Extract the (X, Y) coordinate from the center of the cell holding the provided text.  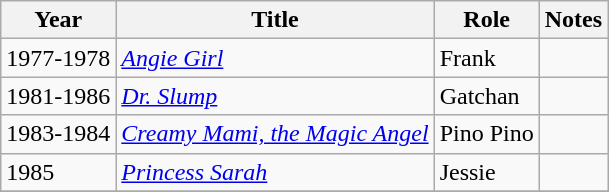
1981-1986 (58, 96)
Title (275, 20)
Angie Girl (275, 58)
Frank (486, 58)
Notes (573, 20)
Jessie (486, 172)
Creamy Mami, the Magic Angel (275, 134)
1977-1978 (58, 58)
1983-1984 (58, 134)
Princess Sarah (275, 172)
Pino Pino (486, 134)
Year (58, 20)
Gatchan (486, 96)
Dr. Slump (275, 96)
Role (486, 20)
1985 (58, 172)
